Detect which cell encompasses the target text, then output its (X, Y) center coordinate. 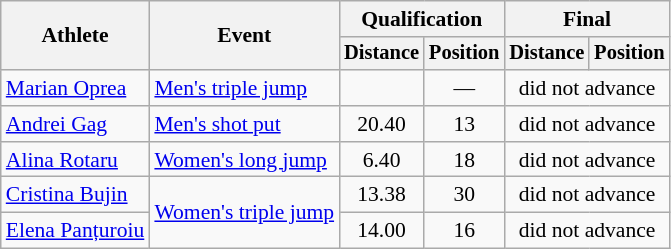
Final (586, 19)
Alina Rotaru (76, 160)
Marian Oprea (76, 88)
Qualification (422, 19)
16 (464, 231)
Andrei Gag (76, 124)
Women's triple jump (244, 212)
18 (464, 160)
Athlete (76, 36)
Event (244, 36)
Women's long jump (244, 160)
Cristina Bujin (76, 195)
13.38 (382, 195)
13 (464, 124)
20.40 (382, 124)
Elena Panțuroiu (76, 231)
6.40 (382, 160)
Men's shot put (244, 124)
Men's triple jump (244, 88)
— (464, 88)
14.00 (382, 231)
30 (464, 195)
